From the cell containing the given text, extract its center point as (X, Y) coordinate. 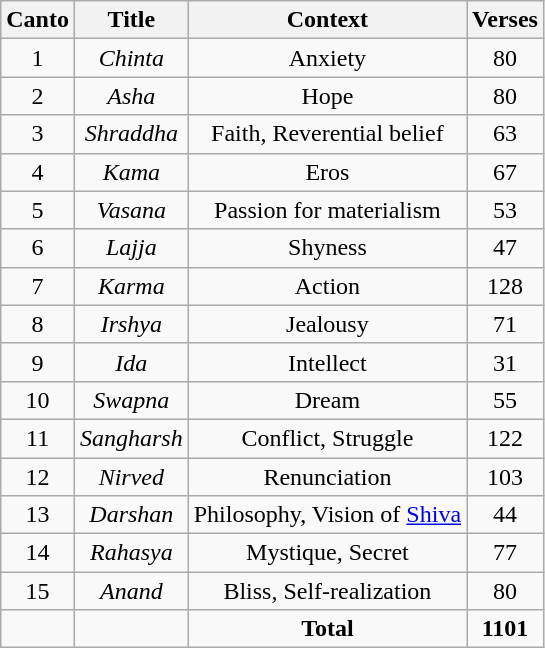
7 (38, 286)
Title (131, 20)
3 (38, 134)
53 (506, 210)
Intellect (327, 362)
Context (327, 20)
Eros (327, 172)
31 (506, 362)
8 (38, 324)
103 (506, 477)
Anand (131, 591)
4 (38, 172)
2 (38, 96)
Ida (131, 362)
Conflict, Struggle (327, 438)
1101 (506, 629)
Shyness (327, 248)
Bliss, Self-realization (327, 591)
Vasana (131, 210)
13 (38, 515)
Total (327, 629)
Jealousy (327, 324)
Karma (131, 286)
Mystique, Secret (327, 553)
12 (38, 477)
Swapna (131, 400)
Anxiety (327, 58)
44 (506, 515)
47 (506, 248)
Kama (131, 172)
1 (38, 58)
63 (506, 134)
Passion for materialism (327, 210)
Sangharsh (131, 438)
77 (506, 553)
6 (38, 248)
Rahasya (131, 553)
Canto (38, 20)
Irshya (131, 324)
Dream (327, 400)
Renunciation (327, 477)
128 (506, 286)
Darshan (131, 515)
Asha (131, 96)
14 (38, 553)
Action (327, 286)
Philosophy, Vision of Shiva (327, 515)
Shraddha (131, 134)
11 (38, 438)
10 (38, 400)
5 (38, 210)
Lajja (131, 248)
71 (506, 324)
15 (38, 591)
Faith, Reverential belief (327, 134)
Hope (327, 96)
9 (38, 362)
Chinta (131, 58)
Nirved (131, 477)
Verses (506, 20)
67 (506, 172)
122 (506, 438)
55 (506, 400)
